Find where the given text appears and provide that cell's center as [x, y] coordinate. 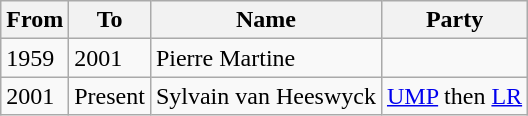
UMP then LR [454, 96]
Name [266, 20]
1959 [35, 58]
From [35, 20]
Pierre Martine [266, 58]
Present [110, 96]
Party [454, 20]
Sylvain van Heeswyck [266, 96]
To [110, 20]
